Extract the (X, Y) coordinate from the center of the cell holding the provided text.  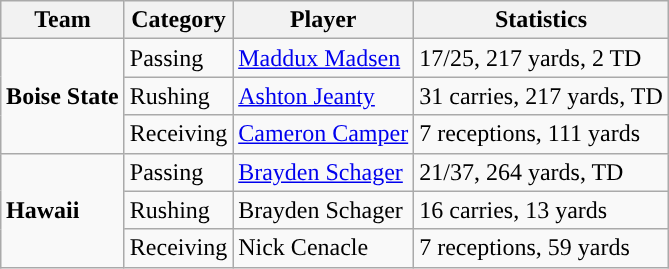
Statistics (542, 20)
7 receptions, 59 yards (542, 248)
Hawaii (63, 210)
21/37, 264 yards, TD (542, 172)
17/25, 217 yards, 2 TD (542, 58)
Category (178, 20)
Maddux Madsen (324, 58)
Cameron Camper (324, 134)
Team (63, 20)
Boise State (63, 96)
Nick Cenacle (324, 248)
16 carries, 13 yards (542, 210)
31 carries, 217 yards, TD (542, 96)
Player (324, 20)
Ashton Jeanty (324, 96)
7 receptions, 111 yards (542, 134)
